Search for the cell housing the specified text and yield its [x, y] center coordinate. 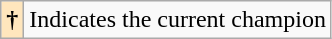
† [12, 20]
Indicates the current champion [178, 20]
